Find where the given text appears and provide that cell's center as [X, Y] coordinate. 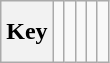
Key [27, 32]
